Identify which cell holds the provided text, then report its [X, Y] central coordinate. 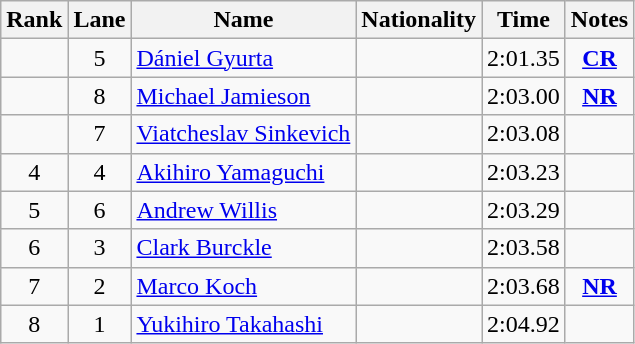
Akihiro Yamaguchi [244, 172]
Time [524, 20]
2:03.00 [524, 96]
2:04.92 [524, 324]
Rank [34, 20]
Lane [100, 20]
Yukihiro Takahashi [244, 324]
Clark Burckle [244, 248]
2:03.58 [524, 248]
Nationality [419, 20]
2:03.23 [524, 172]
Marco Koch [244, 286]
1 [100, 324]
Andrew Willis [244, 210]
Name [244, 20]
2:01.35 [524, 58]
3 [100, 248]
2:03.08 [524, 134]
2:03.68 [524, 286]
2:03.29 [524, 210]
2 [100, 286]
Viatcheslav Sinkevich [244, 134]
Michael Jamieson [244, 96]
CR [599, 58]
Dániel Gyurta [244, 58]
Notes [599, 20]
